Find where the given text appears and provide that cell's center as (x, y) coordinate. 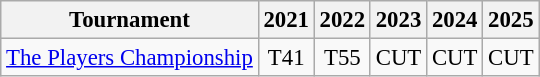
T55 (342, 58)
T41 (286, 58)
2023 (398, 20)
2022 (342, 20)
The Players Championship (130, 58)
2021 (286, 20)
2025 (511, 20)
2024 (455, 20)
Tournament (130, 20)
